Detect which cell encompasses the target text, then output its [X, Y] center coordinate. 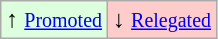
↓ Relegated [162, 20]
↑ Promoted [54, 20]
